From the cell containing the given text, extract its center point as [x, y] coordinate. 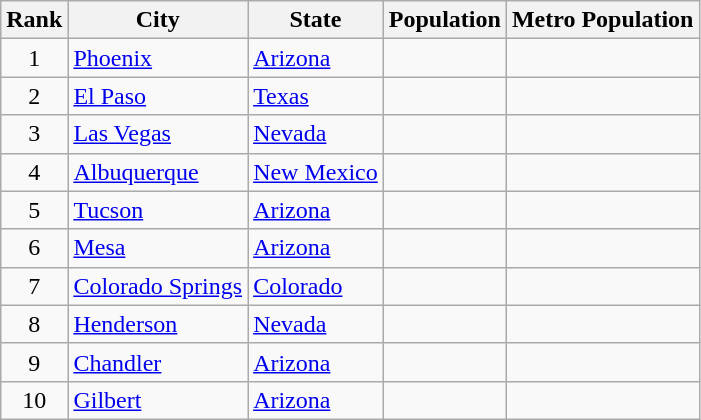
3 [34, 134]
10 [34, 400]
Colorado [316, 286]
State [316, 20]
Tucson [158, 210]
Population [444, 20]
8 [34, 324]
6 [34, 248]
5 [34, 210]
Colorado Springs [158, 286]
City [158, 20]
Gilbert [158, 400]
1 [34, 58]
Albuquerque [158, 172]
Rank [34, 20]
9 [34, 362]
Metro Population [602, 20]
Chandler [158, 362]
2 [34, 96]
4 [34, 172]
Texas [316, 96]
Las Vegas [158, 134]
Mesa [158, 248]
New Mexico [316, 172]
Phoenix [158, 58]
Henderson [158, 324]
El Paso [158, 96]
7 [34, 286]
